Locate the cell with the specified text and output its (X, Y) center coordinate. 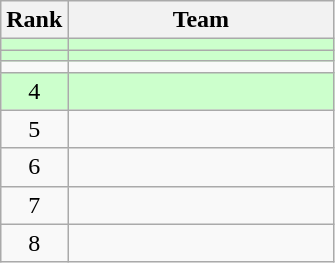
6 (34, 167)
4 (34, 91)
5 (34, 129)
Team (201, 20)
Rank (34, 20)
8 (34, 243)
7 (34, 205)
